For the text-containing cell, return its midpoint in (X, Y) coordinate format. 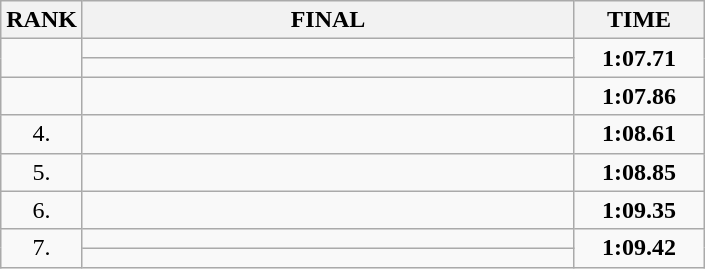
1:09.35 (640, 210)
7. (42, 248)
1:08.85 (640, 172)
4. (42, 134)
6. (42, 210)
TIME (640, 20)
1:09.42 (640, 248)
RANK (42, 20)
5. (42, 172)
1:07.86 (640, 96)
1:07.71 (640, 58)
FINAL (328, 20)
1:08.61 (640, 134)
